Capture the cell that displays the provided text and extract its (x, y) central coordinate. 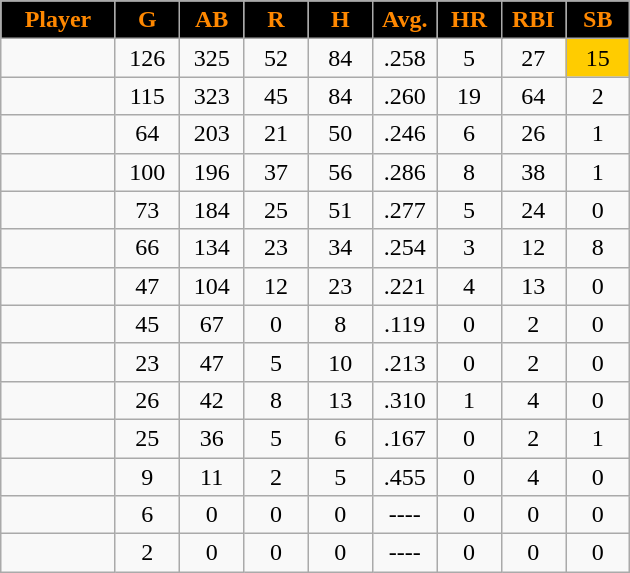
323 (211, 96)
66 (147, 248)
.246 (404, 134)
Player (58, 20)
100 (147, 172)
21 (276, 134)
15 (598, 58)
203 (211, 134)
115 (147, 96)
.167 (404, 438)
.277 (404, 210)
38 (533, 172)
19 (469, 96)
34 (340, 248)
G (147, 20)
73 (147, 210)
.258 (404, 58)
325 (211, 58)
42 (211, 400)
10 (340, 362)
184 (211, 210)
.254 (404, 248)
RBI (533, 20)
.455 (404, 477)
134 (211, 248)
67 (211, 324)
56 (340, 172)
104 (211, 286)
.213 (404, 362)
.260 (404, 96)
.119 (404, 324)
37 (276, 172)
AB (211, 20)
Avg. (404, 20)
R (276, 20)
11 (211, 477)
51 (340, 210)
27 (533, 58)
52 (276, 58)
H (340, 20)
.221 (404, 286)
196 (211, 172)
HR (469, 20)
.286 (404, 172)
.310 (404, 400)
36 (211, 438)
24 (533, 210)
3 (469, 248)
SB (598, 20)
50 (340, 134)
126 (147, 58)
9 (147, 477)
